Provide the (X, Y) coordinate of the cell's center where the given text is located.  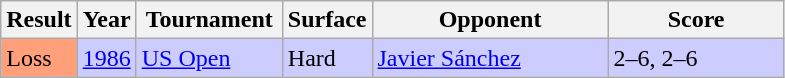
Score (696, 20)
US Open (209, 58)
Tournament (209, 20)
Hard (327, 58)
Loss (39, 58)
Result (39, 20)
Surface (327, 20)
Javier Sánchez (490, 58)
1986 (106, 58)
Opponent (490, 20)
Year (106, 20)
2–6, 2–6 (696, 58)
